Provide the [X, Y] coordinate of the cell's center where the given text is located.  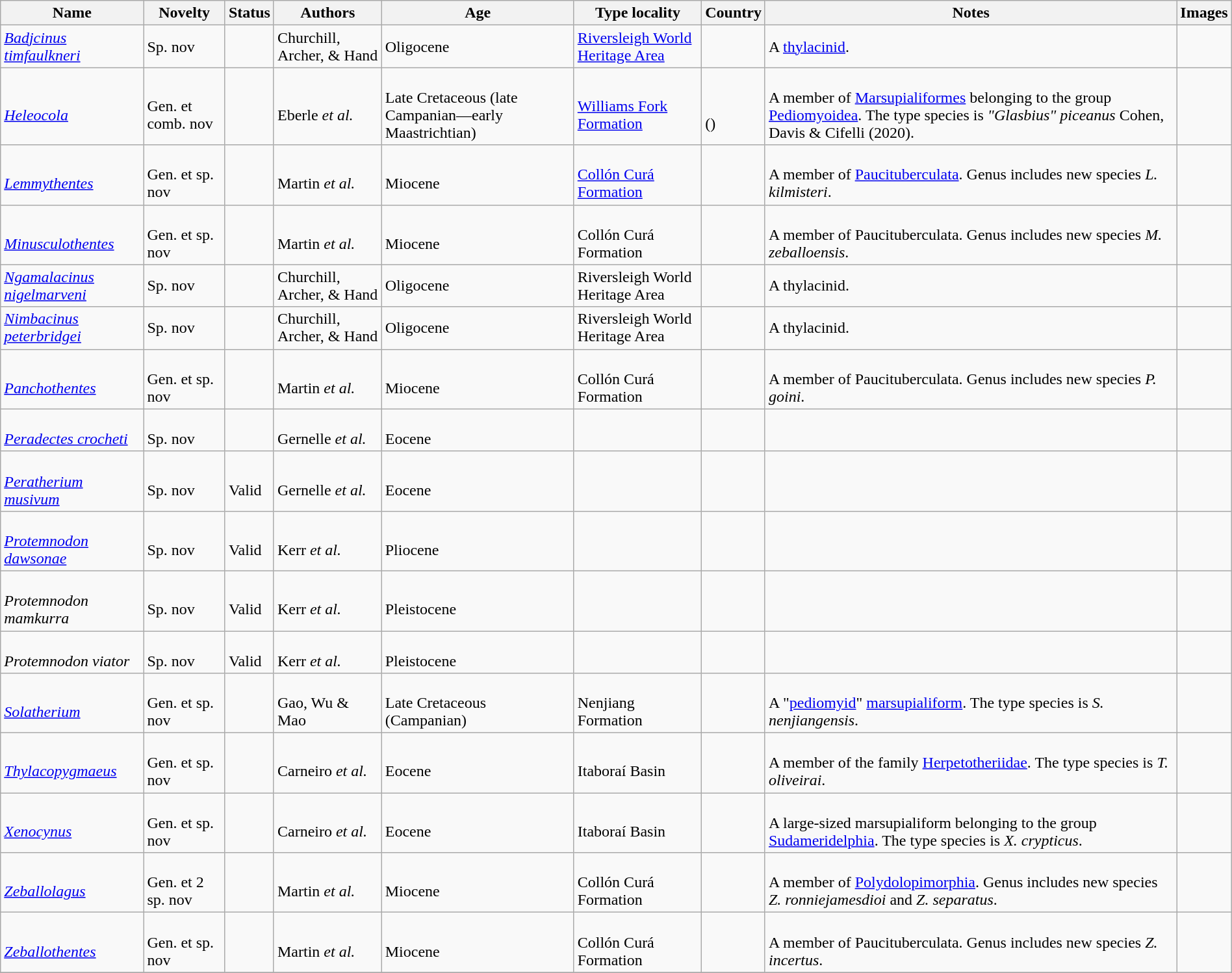
Solatherium [72, 703]
Peratherium musivum [72, 481]
Zeballothentes [72, 942]
Gen. et comb. nov [185, 107]
Status [250, 13]
Protemnodon viator [72, 651]
A large-sized marsupialiform belonging to the group Sudameridelphia. The type species is X. crypticus. [971, 823]
Gao, Wu & Mao [327, 703]
Authors [327, 13]
Xenocynus [72, 823]
Ngamalacinus nigelmarveni [72, 286]
A member of Paucituberculata. Genus includes new species Z. incertus. [971, 942]
Thylacopygmaeus [72, 763]
Minusculothentes [72, 235]
Panchothentes [72, 379]
A member of Paucituberculata. Genus includes new species P. goini. [971, 379]
Late Cretaceous (Campanian) [478, 703]
Williams Fork Formation [637, 107]
Zeballolagus [72, 883]
Name [72, 13]
A member of the family Herpetotheriidae. The type species is T. oliveirai. [971, 763]
Protemnodon dawsonae [72, 541]
Notes [971, 13]
A member of Paucituberculata. Genus includes new species M. zeballoensis. [971, 235]
A "pediomyid" marsupialiform. The type species is S. nenjiangensis. [971, 703]
A member of Polydolopimorphia. Genus includes new species Z. ronniejamesdioi and Z. separatus. [971, 883]
Novelty [185, 13]
A member of Paucituberculata. Genus includes new species L. kilmisteri. [971, 175]
() [734, 107]
Type locality [637, 13]
Pliocene [478, 541]
Images [1204, 13]
Late Cretaceous (late Campanian—early Maastrichtian) [478, 107]
Nenjiang Formation [637, 703]
Age [478, 13]
Heleocola [72, 107]
Lemmythentes [72, 175]
A member of Marsupialiformes belonging to the group Pediomyoidea. The type species is "Glasbius" piceanus Cohen, Davis & Cifelli (2020). [971, 107]
Badjcinus timfaulkneri [72, 47]
Eberle et al. [327, 107]
Protemnodon mamkurra [72, 601]
Country [734, 13]
Gen. et 2 sp. nov [185, 883]
Nimbacinus peterbridgei [72, 328]
Peradectes crocheti [72, 430]
